Return (x, y) of the center of cell containing provided text 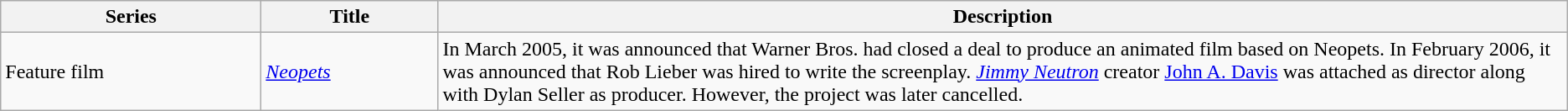
Title (350, 17)
Feature film (131, 71)
Series (131, 17)
Description (1003, 17)
Neopets (350, 71)
